Provide the (x, y) coordinate of the cell's center where the given text is located.  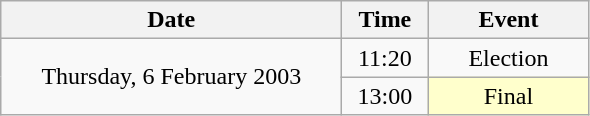
11:20 (385, 58)
Final (508, 96)
Time (385, 20)
13:00 (385, 96)
Event (508, 20)
Election (508, 58)
Thursday, 6 February 2003 (172, 77)
Date (172, 20)
